From the cell containing the given text, extract its center point as (X, Y) coordinate. 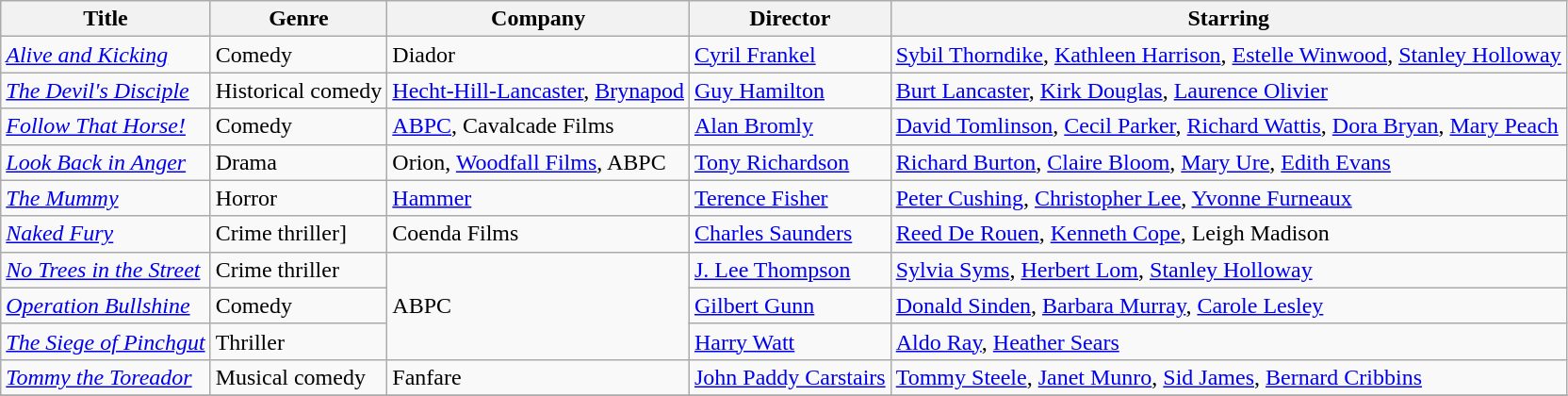
Crime thriller] (299, 234)
Musical comedy (299, 377)
Tommy the Toreador (106, 377)
Aldo Ray, Heather Sears (1229, 341)
Tommy Steele, Janet Munro, Sid James, Bernard Cribbins (1229, 377)
Cyril Frankel (790, 55)
Drama (299, 162)
Fanfare (539, 377)
ABPC, Cavalcade Films (539, 126)
Charles Saunders (790, 234)
Follow That Horse! (106, 126)
Reed De Rouen, Kenneth Cope, Leigh Madison (1229, 234)
Genre (299, 19)
Harry Watt (790, 341)
David Tomlinson, Cecil Parker, Richard Wattis, Dora Bryan, Mary Peach (1229, 126)
Look Back in Anger (106, 162)
Starring (1229, 19)
Peter Cushing, Christopher Lee, Yvonne Furneaux (1229, 198)
Sylvia Syms, Herbert Lom, Stanley Holloway (1229, 270)
J. Lee Thompson (790, 270)
Sybil Thorndike, Kathleen Harrison, Estelle Winwood, Stanley Holloway (1229, 55)
Terence Fisher (790, 198)
Burt Lancaster, Kirk Douglas, Laurence Olivier (1229, 91)
The Mummy (106, 198)
No Trees in the Street (106, 270)
Orion, Woodfall Films, ABPC (539, 162)
Horror (299, 198)
Gilbert Gunn (790, 305)
Tony Richardson (790, 162)
Thriller (299, 341)
John Paddy Carstairs (790, 377)
Alan Bromly (790, 126)
Historical comedy (299, 91)
Crime thriller (299, 270)
Company (539, 19)
Operation Bullshine (106, 305)
Naked Fury (106, 234)
Director (790, 19)
Guy Hamilton (790, 91)
Richard Burton, Claire Bloom, Mary Ure, Edith Evans (1229, 162)
Donald Sinden, Barbara Murray, Carole Lesley (1229, 305)
The Devil's Disciple (106, 91)
Diador (539, 55)
Coenda Films (539, 234)
Hecht-Hill-Lancaster, Brynapod (539, 91)
ABPC (539, 305)
Hammer (539, 198)
Alive and Kicking (106, 55)
The Siege of Pinchgut (106, 341)
Title (106, 19)
